Scan for the cell matching the given text and deliver its (x, y) coordinate at center. 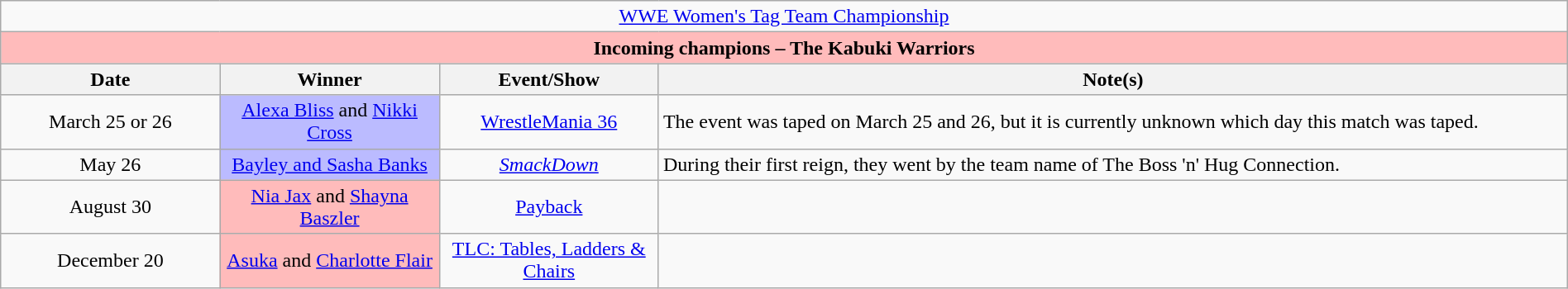
May 26 (111, 164)
March 25 or 26 (111, 122)
Bayley and Sasha Banks (329, 164)
The event was taped on March 25 and 26, but it is currently unknown which day this match was taped. (1113, 122)
December 20 (111, 261)
WrestleMania 36 (549, 122)
SmackDown (549, 164)
August 30 (111, 206)
Payback (549, 206)
Date (111, 79)
Alexa Bliss and Nikki Cross (329, 122)
Nia Jax and Shayna Baszler (329, 206)
During their first reign, they went by the team name of The Boss 'n' Hug Connection. (1113, 164)
Asuka and Charlotte Flair (329, 261)
TLC: Tables, Ladders & Chairs (549, 261)
Incoming champions – The Kabuki Warriors (784, 48)
Event/Show (549, 79)
Note(s) (1113, 79)
Winner (329, 79)
WWE Women's Tag Team Championship (784, 17)
